Return [x, y] of the center of cell containing provided text 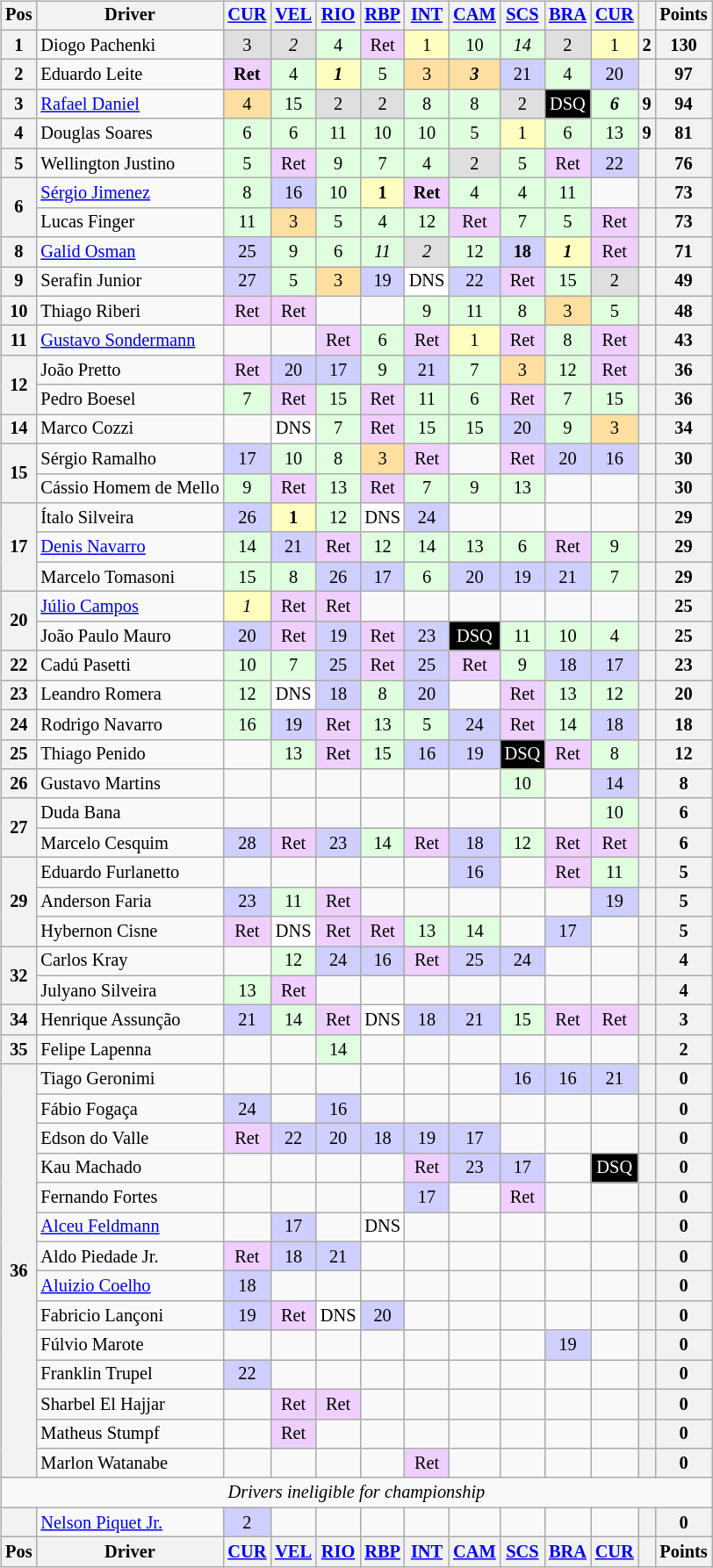
Thiago Riberi [130, 311]
Edson do Valle [130, 1139]
Douglas Soares [130, 133]
28 [247, 843]
Aldo Piedade Jr. [130, 1256]
130 [683, 45]
49 [683, 282]
Kau Machado [130, 1168]
Marlon Watanabe [130, 1464]
Gustavo Sondermann [130, 341]
Alceu Feldmann [130, 1227]
Duda Bana [130, 813]
Rafael Daniel [130, 104]
João Pretto [130, 370]
Eduardo Leite [130, 75]
Drivers ineligible for championship [356, 1492]
97 [683, 75]
Denis Navarro [130, 547]
32 [18, 976]
Júlio Campos [130, 607]
Julyano Silveira [130, 990]
Eduardo Furlanetto [130, 873]
81 [683, 133]
Anderson Faria [130, 902]
71 [683, 252]
Aluizio Coelho [130, 1286]
43 [683, 341]
Marco Cozzi [130, 429]
Henrique Assunção [130, 1020]
Carlos Kray [130, 961]
35 [18, 1050]
Felipe Lapenna [130, 1050]
Fúlvio Marote [130, 1345]
Serafin Junior [130, 282]
Nelson Piquet Jr. [130, 1522]
Sharbel El Hajjar [130, 1404]
Tiago Geronimi [130, 1079]
Franklin Trupel [130, 1375]
48 [683, 311]
Cássio Homem de Mello [130, 488]
94 [683, 104]
João Paulo Mauro [130, 636]
Leandro Romera [130, 695]
Wellington Justino [130, 163]
Diogo Pachenki [130, 45]
Sérgio Ramalho [130, 458]
Fábio Fogaça [130, 1109]
76 [683, 163]
Cadú Pasetti [130, 665]
Pedro Boesel [130, 399]
Thiago Penido [130, 754]
Sérgio Jimenez [130, 193]
Marcelo Tomasoni [130, 577]
Rodrigo Navarro [130, 724]
Fabricio Lançoni [130, 1316]
Matheus Stumpf [130, 1434]
Marcelo Cesquim [130, 843]
Lucas Finger [130, 222]
Gustavo Martins [130, 784]
Fernando Fortes [130, 1198]
Hybernon Cisne [130, 931]
Ítalo Silveira [130, 518]
Galid Osman [130, 252]
